Scan for the cell matching the given text and deliver its [x, y] coordinate at center. 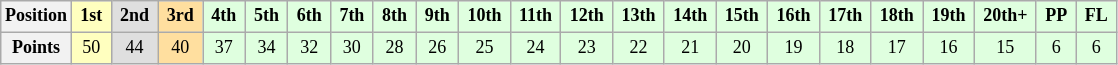
10th [485, 16]
34 [266, 48]
18 [845, 48]
23 [587, 48]
16th [794, 16]
21 [690, 48]
26 [438, 48]
28 [394, 48]
FL [1096, 16]
20th+ [1005, 16]
6th [310, 16]
19 [794, 48]
5th [266, 16]
Position [36, 16]
7th [352, 16]
37 [224, 48]
8th [394, 16]
40 [180, 48]
9th [438, 16]
13th [639, 16]
20 [742, 48]
24 [536, 48]
44 [134, 48]
22 [639, 48]
30 [352, 48]
25 [485, 48]
16 [949, 48]
11th [536, 16]
15th [742, 16]
3rd [180, 16]
18th [897, 16]
12th [587, 16]
Points [36, 48]
15 [1005, 48]
1st [91, 16]
PP [1056, 16]
19th [949, 16]
2nd [134, 16]
17th [845, 16]
14th [690, 16]
4th [224, 16]
50 [91, 48]
17 [897, 48]
32 [310, 48]
